Scan for the cell matching the given text and deliver its (x, y) coordinate at center. 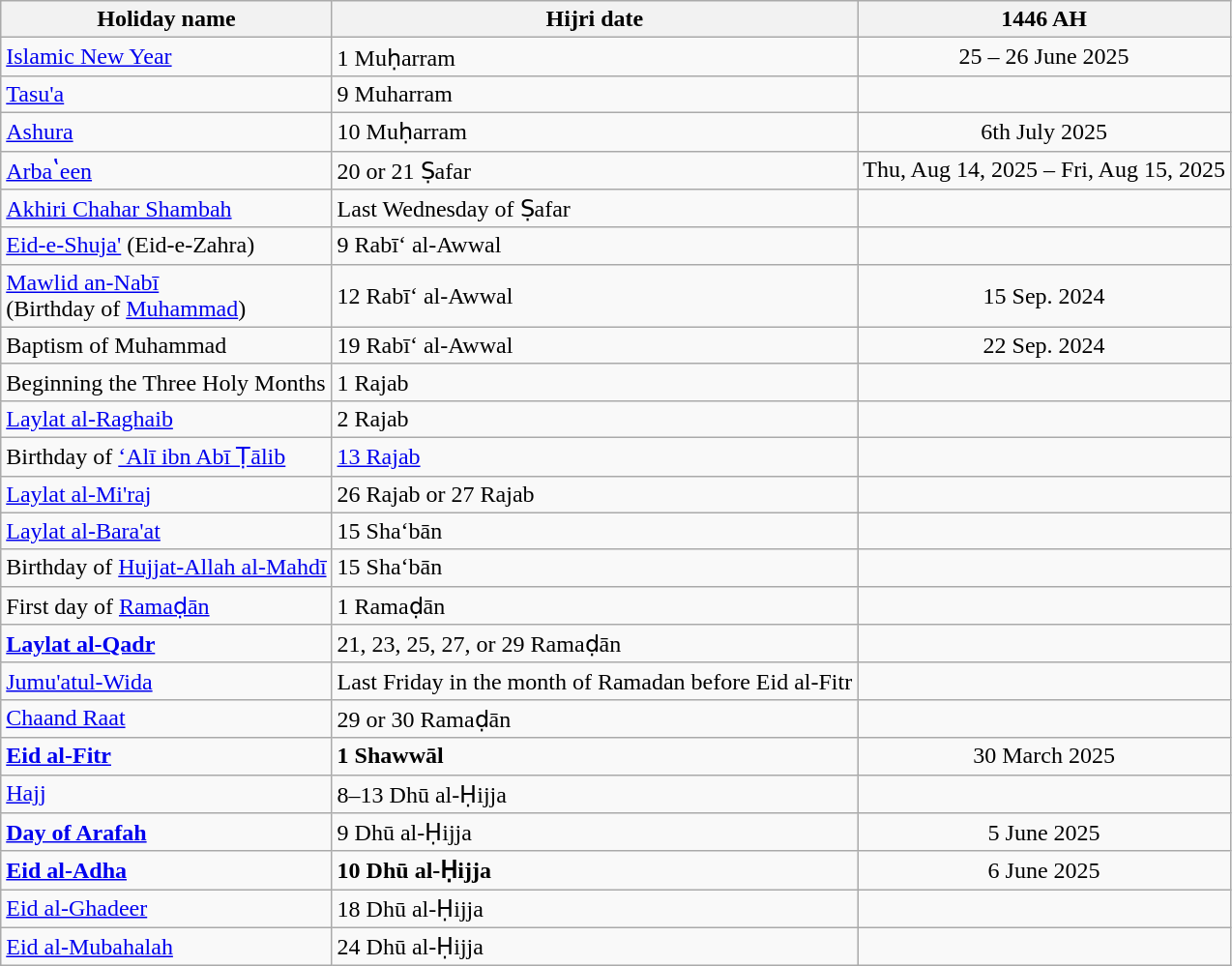
Beginning the Three Holy Months (166, 382)
First day of Ramaḍān (166, 605)
30 March 2025 (1044, 756)
10 Muḥarram (595, 132)
Last Wednesday of Ṣafar (595, 209)
Hijri date (595, 19)
9 Rabī‘ al-Awwal (595, 246)
Laylat al-Raghaib (166, 419)
Jumu'atul-Wida (166, 681)
Holiday name (166, 19)
29 or 30 Ramaḍān (595, 718)
5 June 2025 (1044, 833)
19 Rabī‘ al-Awwal (595, 345)
1 Muḥarram (595, 57)
1 Rajab (595, 382)
Akhiri Chahar Shambah (166, 209)
Laylat al-Qadr (166, 644)
Eid al-Ghadeer (166, 909)
Last Friday in the month of Ramadan before Eid al-Fitr (595, 681)
Eid al-Fitr (166, 756)
15 Sep. 2024 (1044, 296)
1 Ramaḍān (595, 605)
Eid al-Adha (166, 870)
Chaand Raat (166, 718)
22 Sep. 2024 (1044, 345)
Birthday of Hujjat-Allah al-Mahdī (166, 568)
2 Rajab (595, 419)
12 Rabī‘ al-Awwal (595, 296)
1 Shawwāl (595, 756)
21, 23, 25, 27, or 29 Ramaḍān (595, 644)
Ashura (166, 132)
20 or 21 Ṣafar (595, 170)
6 June 2025 (1044, 870)
9 Muharram (595, 94)
13 Rajab (595, 456)
Eid al-Mubahalah (166, 947)
26 Rajab or 27 Rajab (595, 494)
Baptism of Muhammad (166, 345)
10 Dhū al-Ḥijja (595, 870)
Eid-e-Shuja' (Eid-e-Zahra) (166, 246)
Birthday of ‘Alī ibn Abī Ṭālib (166, 456)
18 Dhū al-Ḥijja (595, 909)
Laylat al-Mi'raj (166, 494)
Hajj (166, 794)
Day of Arafah (166, 833)
24 Dhū al-Ḥijja (595, 947)
9 Dhū al-Ḥijja (595, 833)
6th July 2025 (1044, 132)
Tasu'a (166, 94)
25 – 26 June 2025 (1044, 57)
Islamic New Year (166, 57)
Thu, Aug 14, 2025 – Fri, Aug 15, 2025 (1044, 170)
8–13 Dhū al-Ḥijja (595, 794)
1446 AH (1044, 19)
Laylat al-Bara'at (166, 531)
Mawlid an-Nabī(Birthday of Muhammad) (166, 296)
Arbaʽeen (166, 170)
